For the text-containing cell, return its midpoint in [x, y] coordinate format. 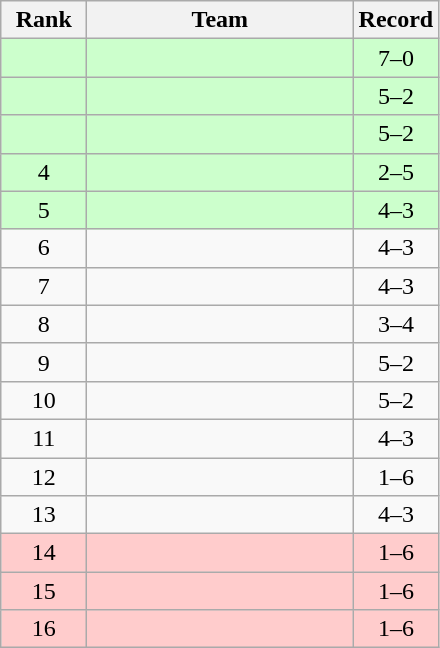
4 [44, 172]
Record [396, 20]
3–4 [396, 324]
2–5 [396, 172]
10 [44, 400]
16 [44, 629]
15 [44, 591]
7 [44, 286]
9 [44, 362]
13 [44, 515]
Team [220, 20]
5 [44, 210]
12 [44, 477]
11 [44, 438]
8 [44, 324]
Rank [44, 20]
7–0 [396, 58]
6 [44, 248]
14 [44, 553]
